Provide the [X, Y] coordinate of the cell's center where the given text is located.  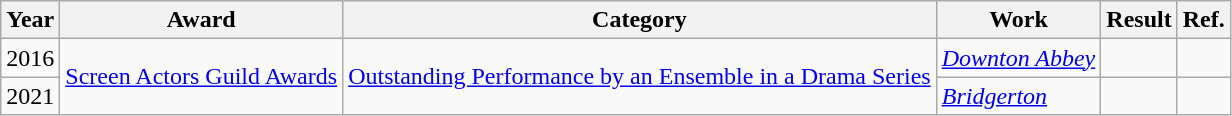
Outstanding Performance by an Ensemble in a Drama Series [640, 77]
Bridgerton [1018, 96]
Year [30, 20]
Award [202, 20]
Downton Abbey [1018, 58]
2016 [30, 58]
Work [1018, 20]
Ref. [1204, 20]
Result [1139, 20]
Screen Actors Guild Awards [202, 77]
2021 [30, 96]
Category [640, 20]
